Capture the cell that displays the provided text and extract its [x, y] central coordinate. 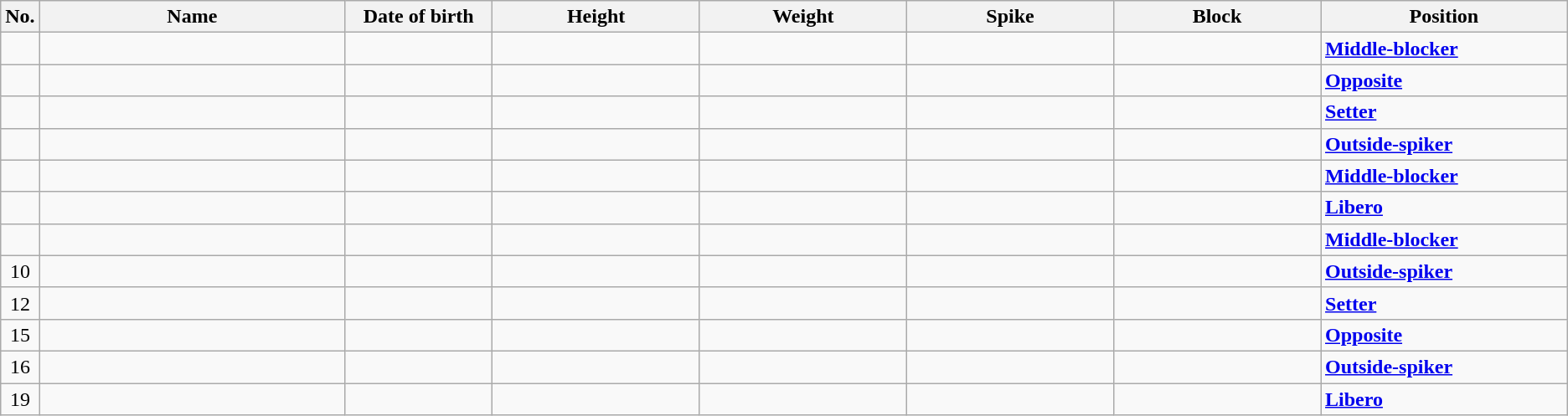
10 [20, 271]
No. [20, 17]
15 [20, 335]
Spike [1010, 17]
Position [1444, 17]
Name [192, 17]
16 [20, 367]
Block [1216, 17]
19 [20, 399]
Date of birth [418, 17]
Weight [802, 17]
Height [596, 17]
12 [20, 303]
